For the text-containing cell, return its midpoint in [x, y] coordinate format. 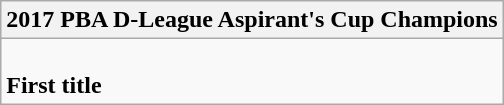
First title [252, 72]
2017 PBA D-League Aspirant's Cup Champions [252, 20]
